Return the (X, Y) coordinate for the center point of the cell that contains the specified text.  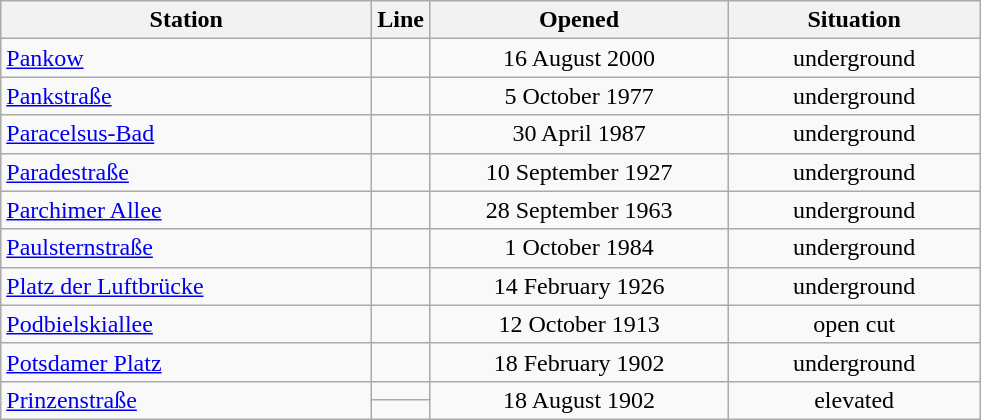
Prinzenstraße (186, 400)
Pankow (186, 58)
12 October 1913 (580, 324)
Podbielskiallee (186, 324)
elevated (854, 400)
Situation (854, 20)
Paradestraße (186, 172)
Pankstraße (186, 96)
Paulsternstraße (186, 248)
18 February 1902 (580, 362)
28 September 1963 (580, 210)
Paracelsus-Bad (186, 134)
Platz der Luftbrücke (186, 286)
Station (186, 20)
30 April 1987 (580, 134)
open cut (854, 324)
Line (401, 20)
Opened (580, 20)
1 October 1984 (580, 248)
10 September 1927 (580, 172)
5 October 1977 (580, 96)
Parchimer Allee (186, 210)
14 February 1926 (580, 286)
18 August 1902 (580, 400)
16 August 2000 (580, 58)
Potsdamer Platz (186, 362)
